For the text-containing cell, return its midpoint in [X, Y] coordinate format. 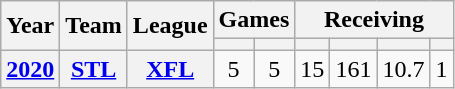
Receiving [374, 20]
Year [30, 26]
XFL [170, 69]
Games [254, 20]
10.7 [404, 69]
STL [94, 69]
2020 [30, 69]
Team [94, 26]
League [170, 26]
1 [442, 69]
15 [312, 69]
161 [354, 69]
